Determine the (X, Y) coordinate at the center of the cell enclosing the given text.  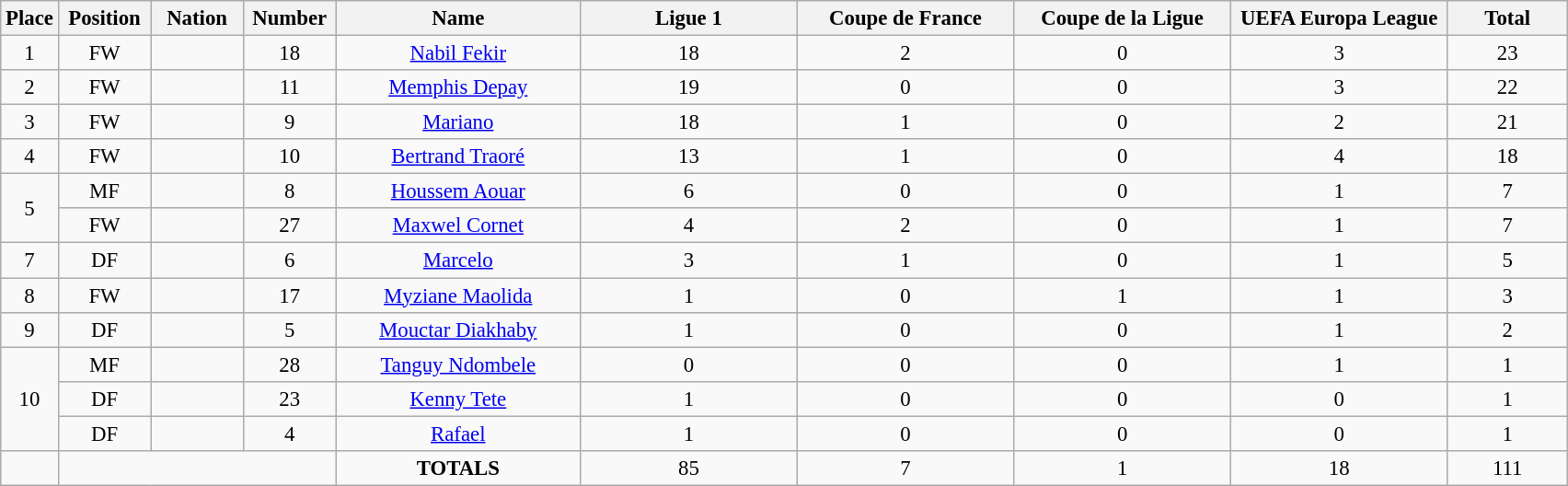
Coupe de la Ligue (1123, 18)
Number (289, 18)
17 (289, 295)
Total (1507, 18)
Marcelo (458, 260)
TOTALS (458, 469)
Mariano (458, 122)
11 (289, 87)
21 (1507, 122)
Ligue 1 (689, 18)
UEFA Europa League (1339, 18)
85 (689, 469)
Nabil Fekir (458, 53)
Kenny Tete (458, 399)
Rafael (458, 434)
28 (289, 364)
Mouctar Diakhaby (458, 330)
13 (689, 156)
Coupe de France (905, 18)
22 (1507, 87)
Name (458, 18)
27 (289, 226)
Position (105, 18)
Houssem Aouar (458, 191)
Myziane Maolida (458, 295)
Memphis Depay (458, 87)
Bertrand Traoré (458, 156)
Place (29, 18)
19 (689, 87)
Maxwel Cornet (458, 226)
111 (1507, 469)
Tanguy Ndombele (458, 364)
Nation (197, 18)
